Search for the cell housing the specified text and yield its [x, y] center coordinate. 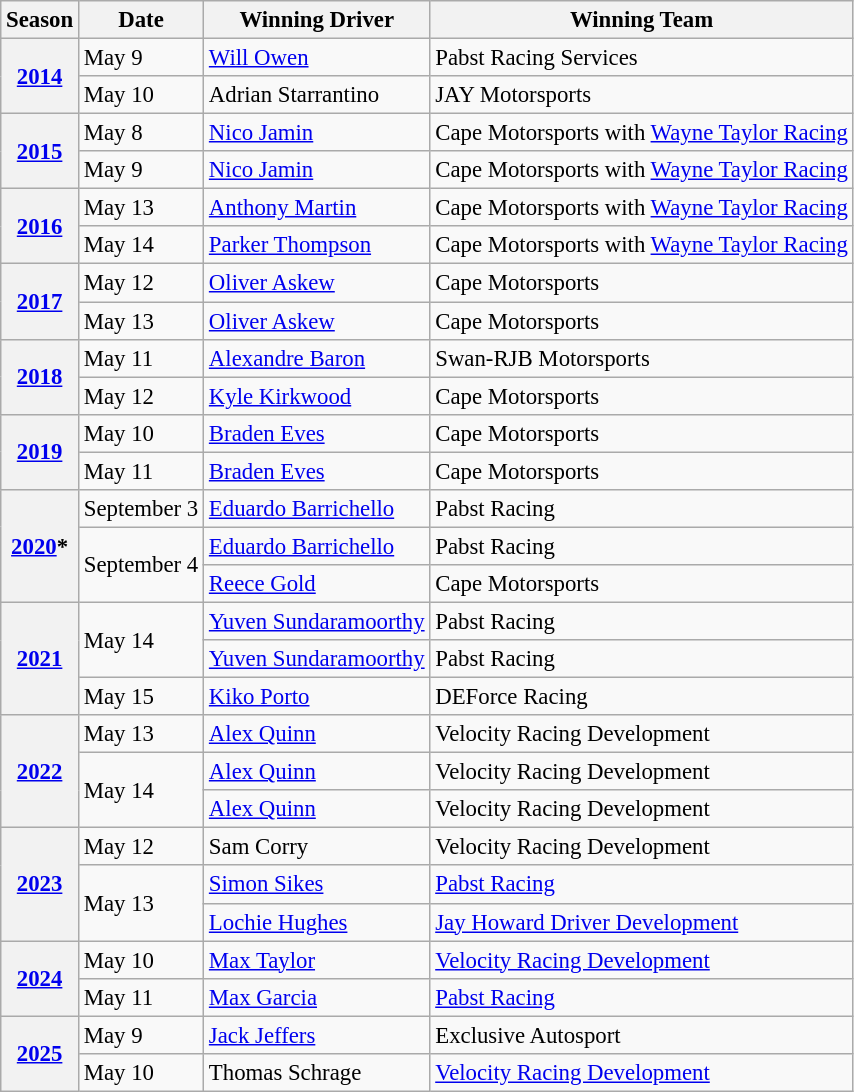
2025 [40, 1054]
Pabst Racing Services [642, 58]
Kiko Porto [317, 697]
Winning Driver [317, 20]
September 3 [140, 509]
Swan-RJB Motorsports [642, 358]
Anthony Martin [317, 208]
2024 [40, 978]
2020* [40, 546]
Reece Gold [317, 584]
2017 [40, 302]
Parker Thompson [317, 245]
September 4 [140, 564]
DEForce Racing [642, 697]
JAY Motorsports [642, 95]
Sam Corry [317, 847]
Will Owen [317, 58]
Date [140, 20]
2018 [40, 376]
Alexandre Baron [317, 358]
Max Taylor [317, 960]
Max Garcia [317, 997]
2023 [40, 884]
Winning Team [642, 20]
2016 [40, 226]
Exclusive Autosport [642, 1035]
2015 [40, 152]
Jack Jeffers [317, 1035]
Adrian Starrantino [317, 95]
Simon Sikes [317, 885]
Kyle Kirkwood [317, 396]
Jay Howard Driver Development [642, 922]
May 8 [140, 133]
2021 [40, 658]
Thomas Schrage [317, 1073]
Season [40, 20]
2014 [40, 76]
2022 [40, 772]
Lochie Hughes [317, 922]
2019 [40, 452]
May 15 [140, 697]
